Capture the cell that displays the provided text and extract its [x, y] central coordinate. 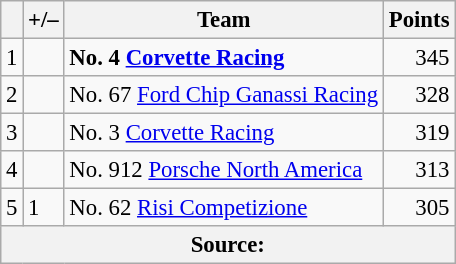
Points [418, 20]
319 [418, 133]
313 [418, 170]
2 [12, 95]
4 [12, 170]
5 [12, 208]
No. 4 Corvette Racing [224, 58]
No. 912 Porsche North America [224, 170]
Source: [228, 245]
+/– [44, 20]
328 [418, 95]
Team [224, 20]
305 [418, 208]
No. 3 Corvette Racing [224, 133]
3 [12, 133]
No. 67 Ford Chip Ganassi Racing [224, 95]
345 [418, 58]
No. 62 Risi Competizione [224, 208]
